Identify which cell holds the provided text, then report its (x, y) central coordinate. 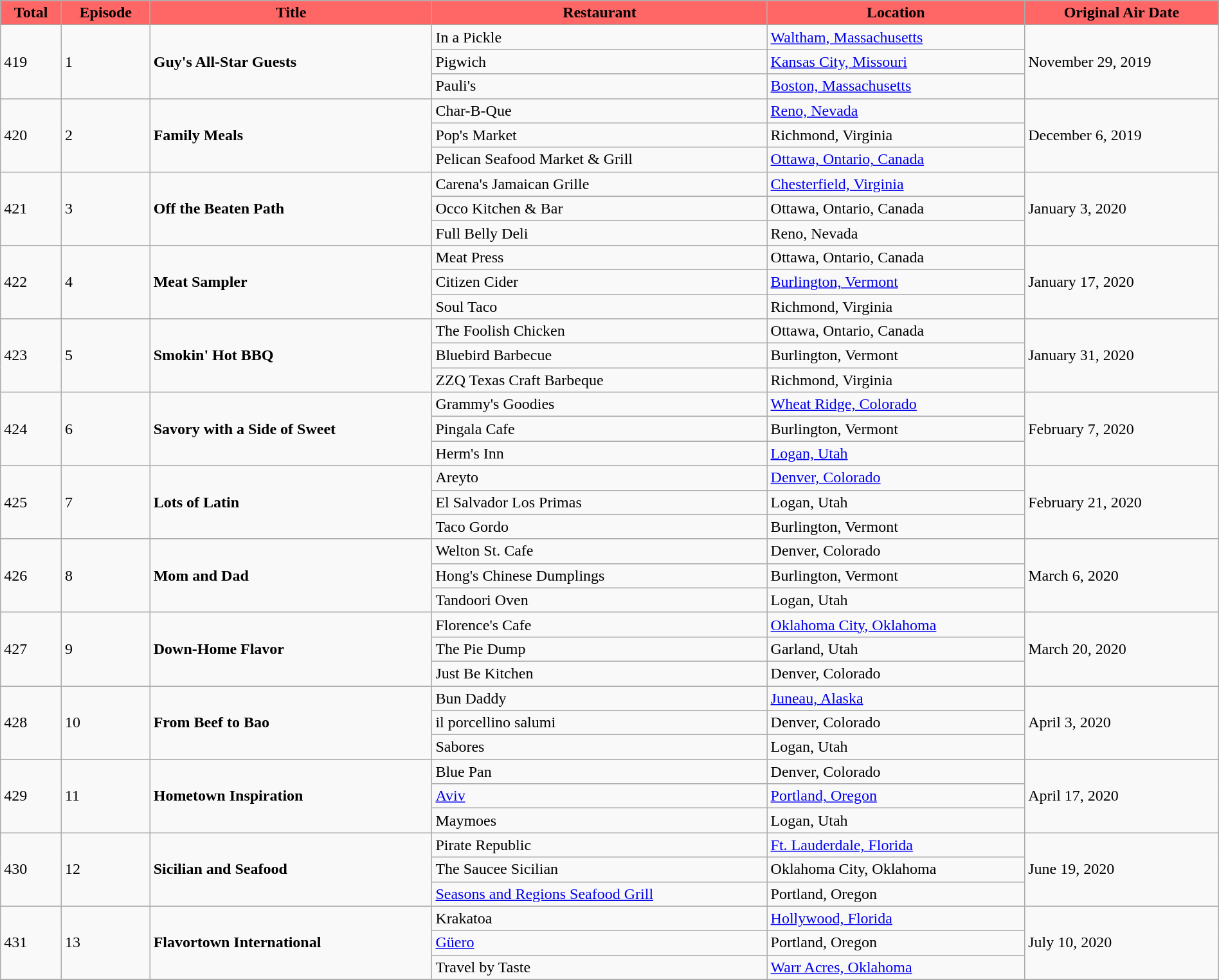
Citizen Cider (599, 282)
Restaurant (599, 13)
Lots of Latin (291, 502)
Taco Gordo (599, 527)
424 (31, 429)
Pelican Seafood Market & Grill (599, 159)
Smokin' Hot BBQ (291, 356)
The Foolish Chicken (599, 331)
Florence's Cafe (599, 624)
4 (105, 282)
Aviv (599, 796)
Char-B-Que (599, 111)
Pirate Republic (599, 845)
Flavortown International (291, 943)
427 (31, 649)
419 (31, 62)
Hometown Inspiration (291, 796)
February 7, 2020 (1122, 429)
Original Air Date (1122, 13)
Ft. Lauderdale, Florida (896, 845)
Pop's Market (599, 135)
Down-Home Flavor (291, 649)
426 (31, 576)
Herm's Inn (599, 453)
Areyto (599, 478)
3 (105, 208)
Wheat Ridge, Colorado (896, 404)
Full Belly Deli (599, 233)
Sabores (599, 747)
430 (31, 869)
February 21, 2020 (1122, 502)
423 (31, 356)
April 3, 2020 (1122, 722)
12 (105, 869)
Bun Daddy (599, 698)
Blue Pan (599, 772)
Pauli's (599, 86)
Meat Sampler (291, 282)
428 (31, 722)
il porcellino salumi (599, 723)
7 (105, 502)
ZZQ Texas Craft Barbeque (599, 380)
429 (31, 796)
Chesterfield, Virginia (896, 184)
Bluebird Barbecue (599, 356)
Soul Taco (599, 307)
Juneau, Alaska (896, 698)
June 19, 2020 (1122, 869)
Welton St. Cafe (599, 551)
Location (896, 13)
Hong's Chinese Dumplings (599, 576)
December 6, 2019 (1122, 135)
January 17, 2020 (1122, 282)
Family Meals (291, 135)
January 3, 2020 (1122, 208)
9 (105, 649)
6 (105, 429)
Warr Acres, Oklahoma (896, 967)
Mom and Dad (291, 576)
10 (105, 722)
422 (31, 282)
2 (105, 135)
March 6, 2020 (1122, 576)
March 20, 2020 (1122, 649)
8 (105, 576)
Carena's Jamaican Grille (599, 184)
Waltham, Massachusetts (896, 37)
Sicilian and Seafood (291, 869)
Garland, Utah (896, 649)
El Salvador Los Primas (599, 502)
The Pie Dump (599, 649)
November 29, 2019 (1122, 62)
1 (105, 62)
11 (105, 796)
Title (291, 13)
420 (31, 135)
Total (31, 13)
April 17, 2020 (1122, 796)
From Beef to Bao (291, 722)
Pingala Cafe (599, 429)
Savory with a Side of Sweet (291, 429)
5 (105, 356)
Kansas City, Missouri (896, 62)
Off the Beaten Path (291, 208)
425 (31, 502)
January 31, 2020 (1122, 356)
Grammy's Goodies (599, 404)
Occo Kitchen & Bar (599, 208)
Tandoori Oven (599, 600)
Güero (599, 943)
In a Pickle (599, 37)
Krakatoa (599, 918)
Episode (105, 13)
Maymoes (599, 821)
Boston, Massachusetts (896, 86)
The Saucee Sicilian (599, 869)
13 (105, 943)
Guy's All-Star Guests (291, 62)
Meat Press (599, 257)
Hollywood, Florida (896, 918)
July 10, 2020 (1122, 943)
Seasons and Regions Seafood Grill (599, 894)
Pigwich (599, 62)
421 (31, 208)
Travel by Taste (599, 967)
Just Be Kitchen (599, 673)
431 (31, 943)
